Output the (x, y) coordinate of the center of the cell containing the given text.  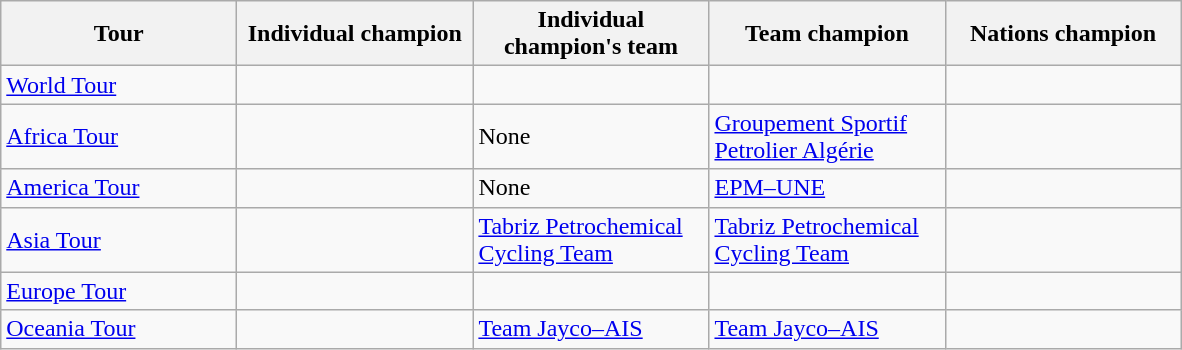
Europe Tour (119, 291)
World Tour (119, 85)
Individual champion's team (591, 34)
EPM–UNE (827, 188)
Team champion (827, 34)
Africa Tour (119, 136)
Asia Tour (119, 240)
Nations champion (1063, 34)
Tour (119, 34)
Individual champion (355, 34)
Groupement Sportif Petrolier Algérie (827, 136)
Oceania Tour (119, 329)
America Tour (119, 188)
